Find where the given text appears and provide that cell's center as [X, Y] coordinate. 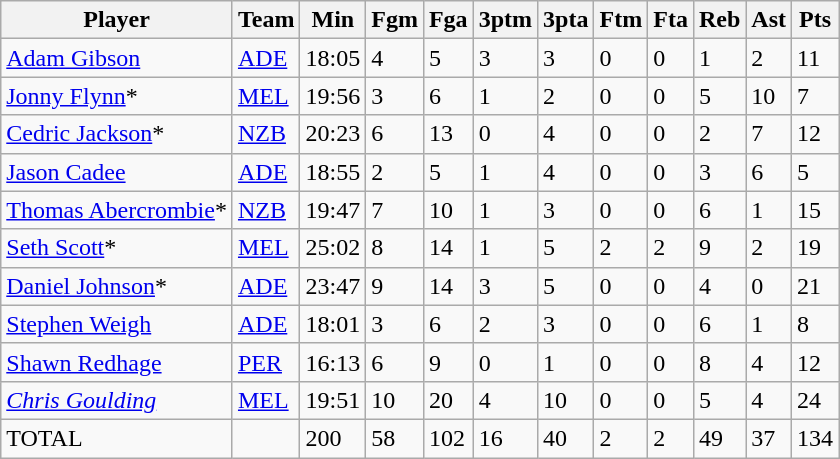
Fgm [395, 20]
20:23 [333, 134]
18:01 [333, 324]
24 [816, 400]
3ptm [505, 20]
Adam Gibson [117, 58]
49 [719, 438]
16 [505, 438]
16:13 [333, 362]
37 [769, 438]
21 [816, 286]
19:51 [333, 400]
Thomas Abercrombie* [117, 210]
Cedric Jackson* [117, 134]
23:47 [333, 286]
Seth Scott* [117, 248]
25:02 [333, 248]
3pta [566, 20]
Daniel Johnson* [117, 286]
20 [448, 400]
Ftm [621, 20]
40 [566, 438]
19:56 [333, 96]
19:47 [333, 210]
134 [816, 438]
Jason Cadee [117, 172]
Team [266, 20]
PER [266, 362]
Pts [816, 20]
Chris Goulding [117, 400]
18:55 [333, 172]
Ast [769, 20]
Min [333, 20]
Shawn Redhage [117, 362]
200 [333, 438]
Stephen Weigh [117, 324]
15 [816, 210]
13 [448, 134]
58 [395, 438]
18:05 [333, 58]
Player [117, 20]
Fga [448, 20]
Fta [671, 20]
TOTAL [117, 438]
Reb [719, 20]
19 [816, 248]
Jonny Flynn* [117, 96]
102 [448, 438]
11 [816, 58]
